Output the (X, Y) coordinate of the center of the cell containing the given text.  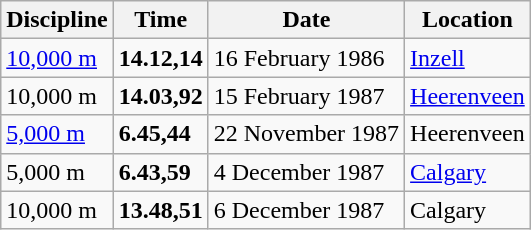
4 December 1987 (306, 172)
Inzell (468, 58)
Time (160, 20)
6 December 1987 (306, 210)
Discipline (57, 20)
Location (468, 20)
15 February 1987 (306, 96)
Date (306, 20)
6.43,59 (160, 172)
14.12,14 (160, 58)
13.48,51 (160, 210)
16 February 1986 (306, 58)
22 November 1987 (306, 134)
6.45,44 (160, 134)
14.03,92 (160, 96)
